From the cell containing the given text, extract its center point as (x, y) coordinate. 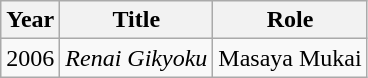
Renai Gikyoku (136, 58)
Role (290, 20)
Year (30, 20)
Masaya Mukai (290, 58)
2006 (30, 58)
Title (136, 20)
